Search for the cell housing the specified text and yield its [x, y] center coordinate. 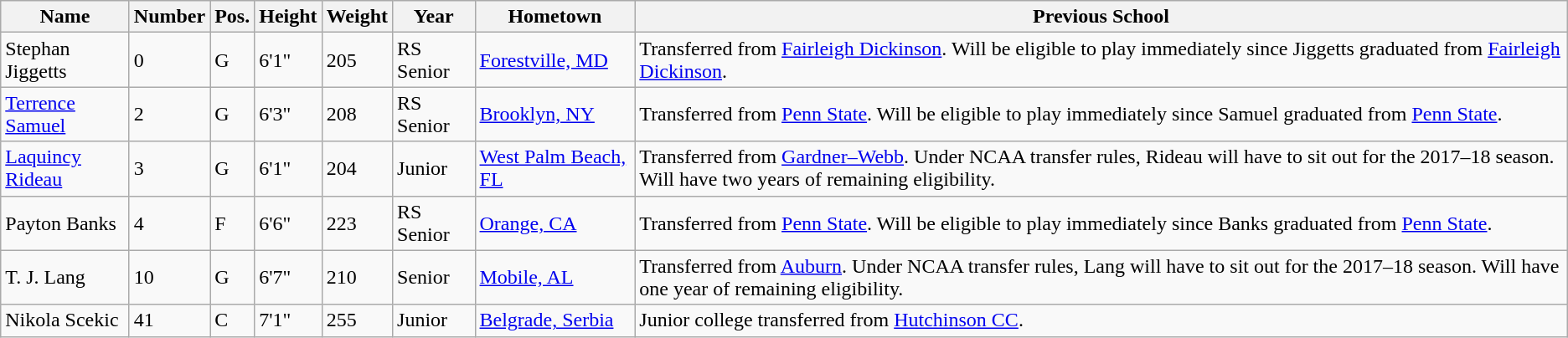
Transferred from Penn State. Will be eligible to play immediately since Samuel graduated from Penn State. [1101, 114]
Stephan Jiggetts [65, 60]
F [233, 223]
Brooklyn, NY [554, 114]
Senior [434, 278]
223 [357, 223]
Orange, CA [554, 223]
Forestville, MD [554, 60]
205 [357, 60]
Height [288, 17]
2 [169, 114]
Number [169, 17]
Weight [357, 17]
10 [169, 278]
Belgrade, Serbia [554, 320]
West Palm Beach, FL [554, 169]
6'6" [288, 223]
Nikola Scekic [65, 320]
0 [169, 60]
Transferred from Fairleigh Dickinson. Will be eligible to play immediately since Jiggetts graduated from Fairleigh Dickinson. [1101, 60]
Name [65, 17]
204 [357, 169]
208 [357, 114]
Terrence Samuel [65, 114]
Laquincy Rideau [65, 169]
Hometown [554, 17]
255 [357, 320]
T. J. Lang [65, 278]
Year [434, 17]
Junior college transferred from Hutchinson CC. [1101, 320]
4 [169, 223]
210 [357, 278]
C [233, 320]
6'7" [288, 278]
Previous School [1101, 17]
Payton Banks [65, 223]
6'3" [288, 114]
3 [169, 169]
Mobile, AL [554, 278]
41 [169, 320]
Pos. [233, 17]
Transferred from Penn State. Will be eligible to play immediately since Banks graduated from Penn State. [1101, 223]
7'1" [288, 320]
Transferred from Auburn. Under NCAA transfer rules, Lang will have to sit out for the 2017–18 season. Will have one year of remaining eligibility. [1101, 278]
